Provide the [X, Y] coordinate of the cell's center where the given text is located.  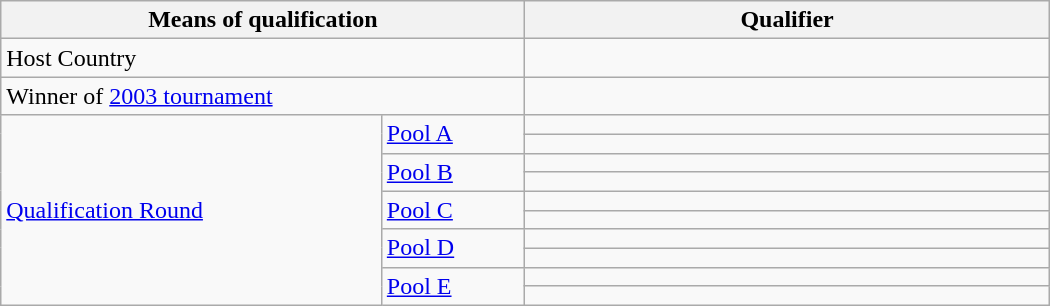
Host Country [263, 58]
Qualification Round [192, 210]
Pool B [453, 172]
Pool E [453, 286]
Means of qualification [263, 20]
Winner of 2003 tournament [263, 96]
Qualifier [787, 20]
Pool A [453, 134]
Pool D [453, 248]
Pool C [453, 210]
